Output the [x, y] coordinate of the center of the cell containing the given text.  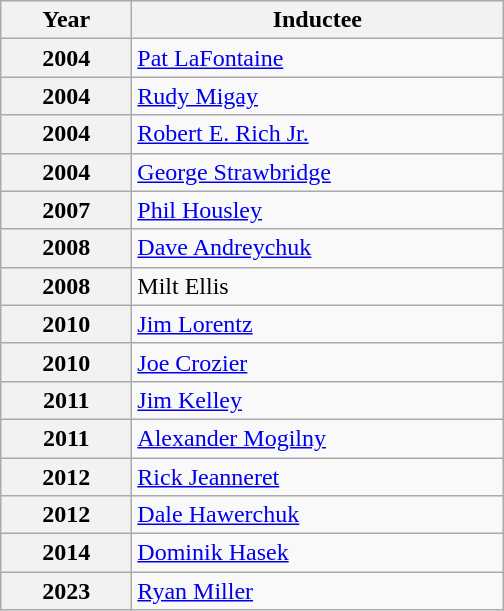
Dale Hawerchuk [318, 515]
Phil Housley [318, 210]
2014 [66, 553]
Ryan Miller [318, 591]
Milt Ellis [318, 286]
Alexander Mogilny [318, 438]
Inductee [318, 20]
Year [66, 20]
Jim Lorentz [318, 324]
Pat LaFontaine [318, 58]
2023 [66, 591]
Robert E. Rich Jr. [318, 134]
Joe Crozier [318, 362]
Dave Andreychuk [318, 248]
Rick Jeanneret [318, 477]
Jim Kelley [318, 400]
2007 [66, 210]
George Strawbridge [318, 172]
Dominik Hasek [318, 553]
Rudy Migay [318, 96]
